Output the [x, y] coordinate of the center of the cell containing the given text.  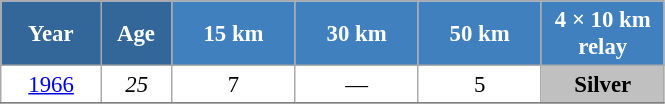
— [356, 85]
30 km [356, 34]
4 × 10 km relay [602, 34]
Age [136, 34]
50 km [480, 34]
5 [480, 85]
Silver [602, 85]
7 [234, 85]
15 km [234, 34]
Year [52, 34]
1966 [52, 85]
25 [136, 85]
